Provide the (X, Y) coordinate of the cell's center where the given text is located.  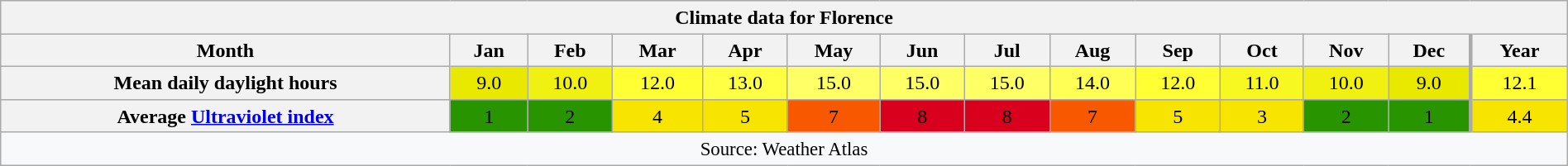
Oct (1262, 50)
3 (1262, 116)
Aug (1092, 50)
14.0 (1092, 83)
Feb (571, 50)
Jan (489, 50)
Jun (923, 50)
4 (658, 116)
Mean daily daylight hours (226, 83)
12.1 (1518, 83)
4.4 (1518, 116)
Source: Weather Atlas (784, 149)
May (834, 50)
Apr (746, 50)
11.0 (1262, 83)
Year (1518, 50)
Jul (1007, 50)
Nov (1346, 50)
Sep (1178, 50)
Average Ultraviolet index (226, 116)
Dec (1429, 50)
Climate data for Florence (784, 17)
13.0 (746, 83)
Month (226, 50)
Mar (658, 50)
